Return (X, Y) of the center of cell containing provided text 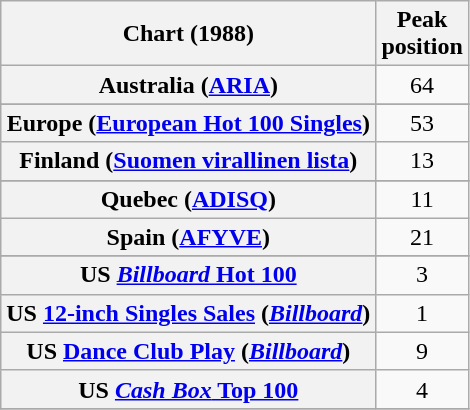
Spain (AFYVE) (188, 237)
64 (422, 85)
Australia (ARIA) (188, 85)
11 (422, 199)
9 (422, 351)
Europe (European Hot 100 Singles) (188, 123)
Peakposition (422, 34)
Chart (1988) (188, 34)
US 12-inch Singles Sales (Billboard) (188, 313)
US Dance Club Play (Billboard) (188, 351)
Quebec (ADISQ) (188, 199)
3 (422, 275)
Finland (Suomen virallinen lista) (188, 161)
53 (422, 123)
US Cash Box Top 100 (188, 389)
1 (422, 313)
13 (422, 161)
4 (422, 389)
US Billboard Hot 100 (188, 275)
21 (422, 237)
